Extract the (X, Y) coordinate from the center of the cell holding the provided text.  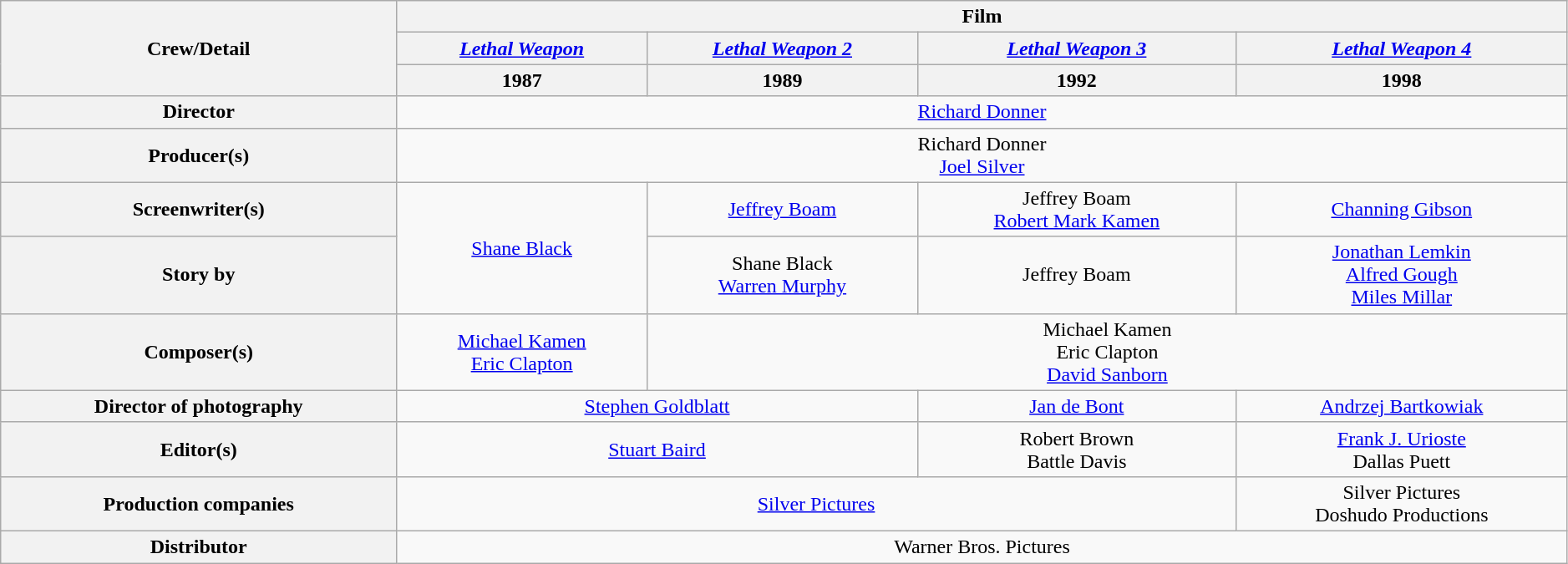
1987 (522, 80)
Richard Donner (982, 112)
Lethal Weapon 3 (1076, 48)
1998 (1402, 80)
Composer(s) (199, 352)
Robert BrownBattle Davis (1076, 450)
Story by (199, 275)
Warner Bros. Pictures (982, 546)
Director (199, 112)
Editor(s) (199, 450)
1992 (1076, 80)
Film (982, 17)
Michael KamenEric ClaptonDavid Sanborn (1108, 352)
Jonathan LemkinAlfred GoughMiles Millar (1402, 275)
Distributor (199, 546)
Richard DonnerJoel Silver (982, 155)
Jeffrey BoamRobert Mark Kamen (1076, 209)
Stephen Goldblatt (657, 406)
Silver PicturesDoshudo Productions (1402, 503)
Stuart Baird (657, 450)
Crew/Detail (199, 48)
Lethal Weapon 2 (783, 48)
Michael KamenEric Clapton (522, 352)
Andrzej Bartkowiak (1402, 406)
Lethal Weapon 4 (1402, 48)
Director of photography (199, 406)
Screenwriter(s) (199, 209)
Jan de Bont (1076, 406)
Shane Black (522, 247)
Producer(s) (199, 155)
Silver Pictures (817, 503)
Lethal Weapon (522, 48)
Production companies (199, 503)
Shane BlackWarren Murphy (783, 275)
Channing Gibson (1402, 209)
1989 (783, 80)
Frank J. UriosteDallas Puett (1402, 450)
